Determine the [x, y] coordinate at the center of the cell enclosing the given text.  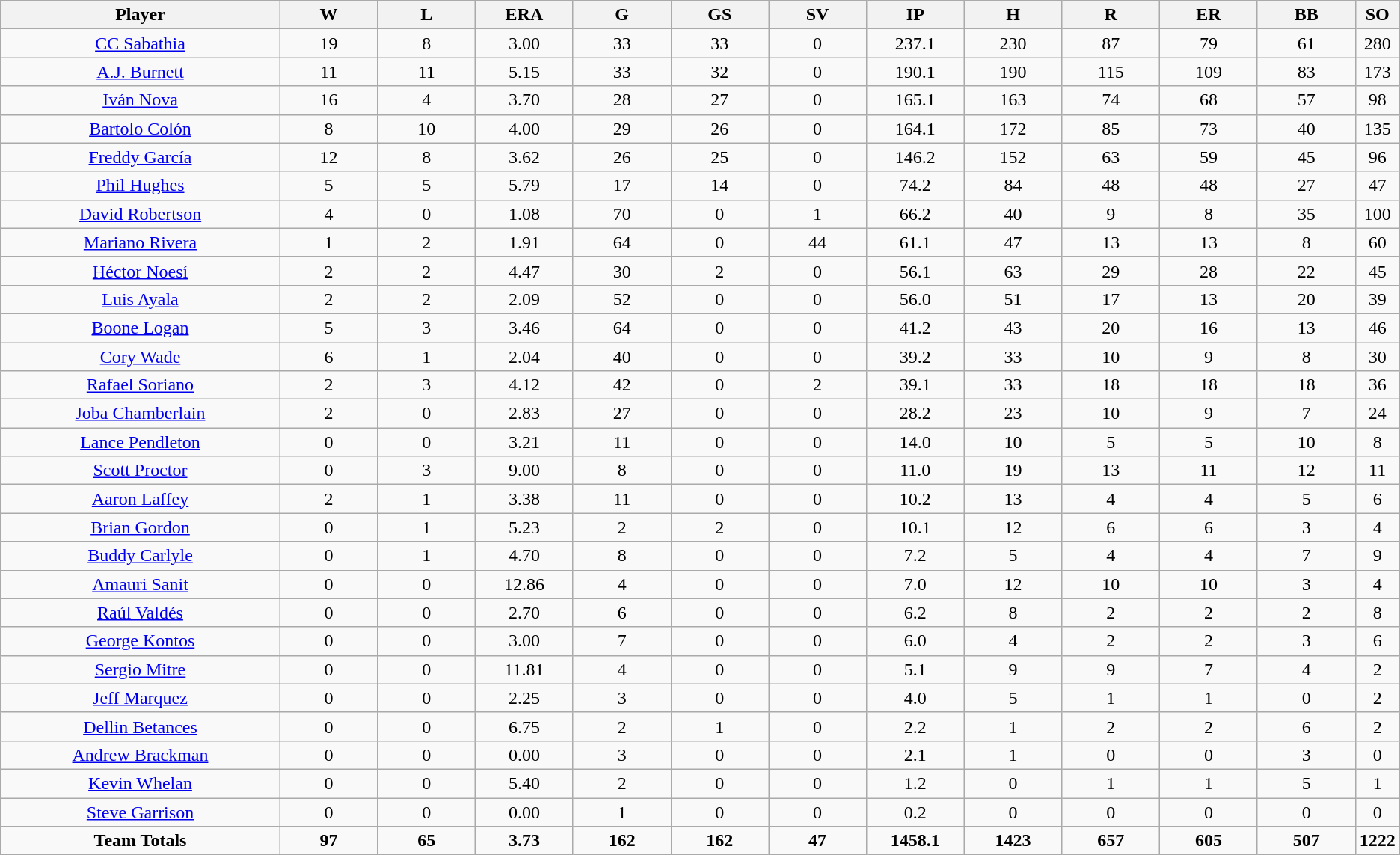
57 [1306, 100]
1222 [1378, 841]
28.2 [915, 414]
164.1 [915, 129]
4.0 [915, 698]
10.2 [915, 499]
165.1 [915, 100]
CC Sabathia [141, 43]
152 [1013, 157]
172 [1013, 129]
6.2 [915, 613]
GS [719, 15]
2.70 [525, 613]
1.2 [915, 783]
BB [1306, 15]
ER [1209, 15]
W [329, 15]
68 [1209, 100]
74.2 [915, 186]
43 [1013, 328]
190 [1013, 72]
97 [329, 841]
SV [818, 15]
A.J. Burnett [141, 72]
Cory Wade [141, 357]
41.2 [915, 328]
7.0 [915, 584]
115 [1111, 72]
35 [1306, 214]
Steve Garrison [141, 812]
Freddy García [141, 157]
4.47 [525, 271]
100 [1378, 214]
135 [1378, 129]
32 [719, 72]
Luis Ayala [141, 299]
Phil Hughes [141, 186]
14 [719, 186]
Amauri Sanit [141, 584]
2.04 [525, 357]
5.23 [525, 527]
83 [1306, 72]
59 [1209, 157]
60 [1378, 242]
Héctor Noesí [141, 271]
H [1013, 15]
146.2 [915, 157]
2.25 [525, 698]
3.38 [525, 499]
Brian Gordon [141, 527]
ERA [525, 15]
605 [1209, 841]
4.70 [525, 556]
2.83 [525, 414]
Scott Proctor [141, 471]
2.09 [525, 299]
L [426, 15]
61 [1306, 43]
9.00 [525, 471]
39 [1378, 299]
11.0 [915, 471]
98 [1378, 100]
85 [1111, 129]
42 [622, 385]
73 [1209, 129]
2.2 [915, 726]
George Kontos [141, 641]
84 [1013, 186]
5.79 [525, 186]
Bartolo Colón [141, 129]
1.91 [525, 242]
12.86 [525, 584]
4.12 [525, 385]
IP [915, 15]
280 [1378, 43]
5.15 [525, 72]
56.1 [915, 271]
237.1 [915, 43]
44 [818, 242]
Lance Pendleton [141, 442]
David Robertson [141, 214]
Andrew Brackman [141, 755]
22 [1306, 271]
23 [1013, 414]
657 [1111, 841]
G [622, 15]
5.1 [915, 669]
7.2 [915, 556]
109 [1209, 72]
3.21 [525, 442]
3.70 [525, 100]
Jeff Marquez [141, 698]
61.1 [915, 242]
0.2 [915, 812]
Iván Nova [141, 100]
3.46 [525, 328]
230 [1013, 43]
Player [141, 15]
SO [1378, 15]
52 [622, 299]
6.0 [915, 641]
46 [1378, 328]
24 [1378, 414]
65 [426, 841]
1.08 [525, 214]
Sergio Mitre [141, 669]
1458.1 [915, 841]
Aaron Laffey [141, 499]
14.0 [915, 442]
4.00 [525, 129]
70 [622, 214]
R [1111, 15]
Boone Logan [141, 328]
3.62 [525, 157]
163 [1013, 100]
507 [1306, 841]
Raúl Valdés [141, 613]
Rafael Soriano [141, 385]
Dellin Betances [141, 726]
1423 [1013, 841]
96 [1378, 157]
25 [719, 157]
39.2 [915, 357]
56.0 [915, 299]
Kevin Whelan [141, 783]
190.1 [915, 72]
79 [1209, 43]
39.1 [915, 385]
5.40 [525, 783]
36 [1378, 385]
74 [1111, 100]
11.81 [525, 669]
87 [1111, 43]
Buddy Carlyle [141, 556]
Joba Chamberlain [141, 414]
66.2 [915, 214]
Team Totals [141, 841]
3.73 [525, 841]
51 [1013, 299]
10.1 [915, 527]
Mariano Rivera [141, 242]
173 [1378, 72]
2.1 [915, 755]
6.75 [525, 726]
